Scan for the cell matching the given text and deliver its (x, y) coordinate at center. 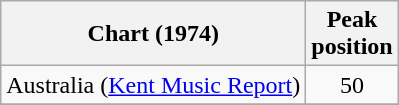
Australia (Kent Music Report) (154, 85)
50 (352, 85)
Chart (1974) (154, 34)
Peakposition (352, 34)
